Output the (x, y) coordinate of the center of the cell containing the given text.  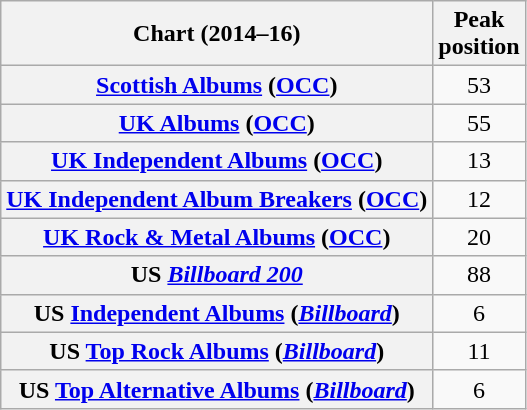
13 (479, 161)
11 (479, 351)
US Independent Albums (Billboard) (217, 313)
US Billboard 200 (217, 275)
US Top Alternative Albums (Billboard) (217, 389)
20 (479, 237)
UK Independent Albums (OCC) (217, 161)
US Top Rock Albums (Billboard) (217, 351)
UK Rock & Metal Albums (OCC) (217, 237)
UK Independent Album Breakers (OCC) (217, 199)
Peak position (479, 34)
88 (479, 275)
53 (479, 85)
Scottish Albums (OCC) (217, 85)
UK Albums (OCC) (217, 123)
55 (479, 123)
Chart (2014–16) (217, 34)
12 (479, 199)
